From the cell containing the given text, extract its center point as [X, Y] coordinate. 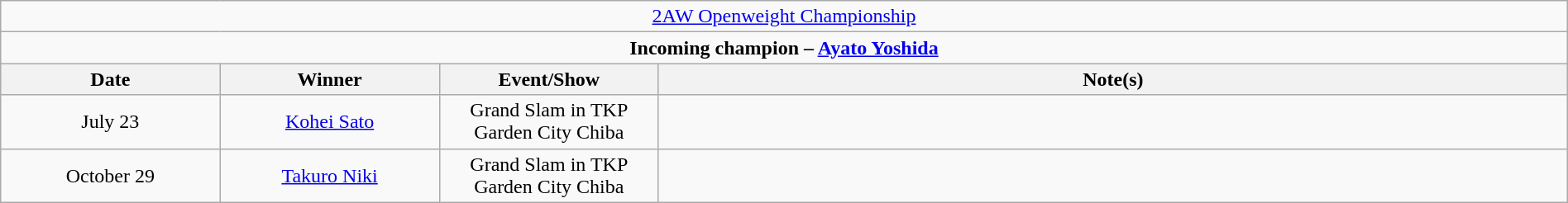
October 29 [111, 175]
Kohei Sato [329, 122]
2AW Openweight Championship [784, 17]
Takuro Niki [329, 175]
Note(s) [1113, 79]
Date [111, 79]
Event/Show [549, 79]
July 23 [111, 122]
Winner [329, 79]
Incoming champion – Ayato Yoshida [784, 48]
